Locate the cell with the specified text and output its (X, Y) center coordinate. 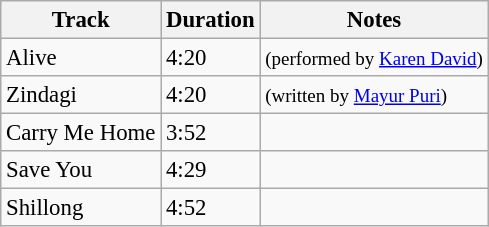
Zindagi (81, 95)
4:52 (210, 208)
(performed by Karen David) (374, 58)
Save You (81, 170)
3:52 (210, 133)
Track (81, 20)
Shillong (81, 208)
Carry Me Home (81, 133)
4:29 (210, 170)
Duration (210, 20)
Alive (81, 58)
Notes (374, 20)
(written by Mayur Puri) (374, 95)
